Extract the [X, Y] coordinate from the center of the cell holding the provided text.  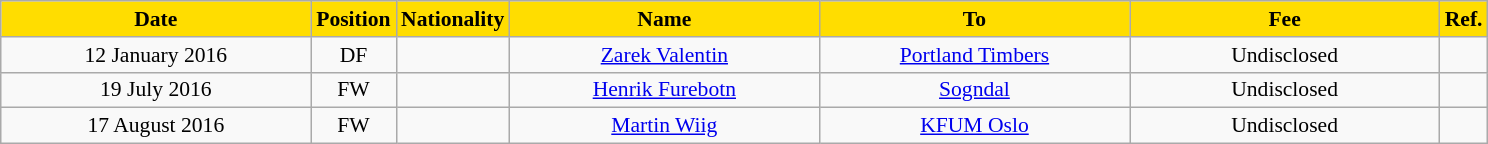
Ref. [1464, 19]
Henrik Furebotn [664, 90]
KFUM Oslo [974, 126]
Position [354, 19]
Date [156, 19]
Zarek Valentin [664, 55]
Martin Wiig [664, 126]
12 January 2016 [156, 55]
Name [664, 19]
Fee [1285, 19]
Portland Timbers [974, 55]
19 July 2016 [156, 90]
DF [354, 55]
Sogndal [974, 90]
Nationality [452, 19]
To [974, 19]
17 August 2016 [156, 126]
